Identify which cell holds the provided text, then report its (X, Y) central coordinate. 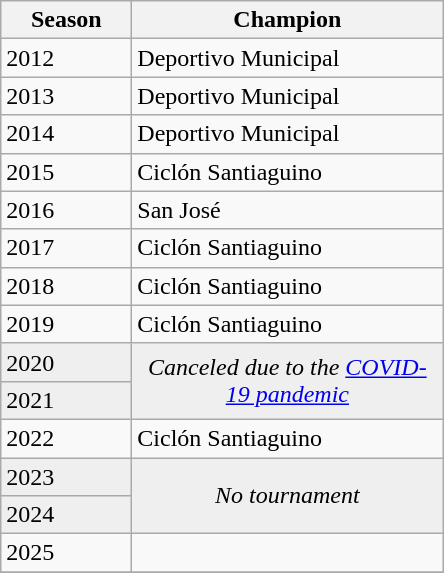
2013 (66, 96)
Champion (288, 20)
Canceled due to the COVID-19 pandemic (288, 381)
2021 (66, 400)
2018 (66, 286)
2015 (66, 172)
2023 (66, 477)
2014 (66, 134)
No tournament (288, 496)
Season (66, 20)
2025 (66, 553)
2016 (66, 210)
2024 (66, 515)
2017 (66, 248)
2012 (66, 58)
San José (288, 210)
2020 (66, 362)
2019 (66, 324)
2022 (66, 438)
